Return the (X, Y) coordinate for the center point of the cell that contains the specified text.  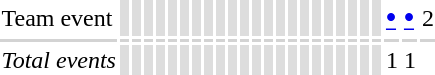
2 (428, 18)
Team event (58, 18)
Total events (58, 60)
